Output the (X, Y) coordinate of the center of the cell containing the given text.  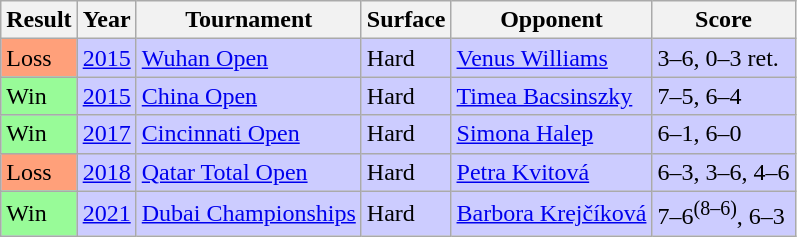
Simona Halep (552, 134)
Qatar Total Open (248, 172)
Cincinnati Open (248, 134)
China Open (248, 96)
6–3, 3–6, 4–6 (724, 172)
Timea Bacsinszky (552, 96)
Venus Williams (552, 58)
7–6(8–6), 6–3 (724, 214)
Surface (406, 20)
7–5, 6–4 (724, 96)
Barbora Krejčíková (552, 214)
6–1, 6–0 (724, 134)
Wuhan Open (248, 58)
Dubai Championships (248, 214)
Tournament (248, 20)
2018 (106, 172)
Result (39, 20)
Year (106, 20)
3–6, 0–3 ret. (724, 58)
Petra Kvitová (552, 172)
2021 (106, 214)
Score (724, 20)
2017 (106, 134)
Opponent (552, 20)
